Identify which cell holds the provided text, then report its [X, Y] central coordinate. 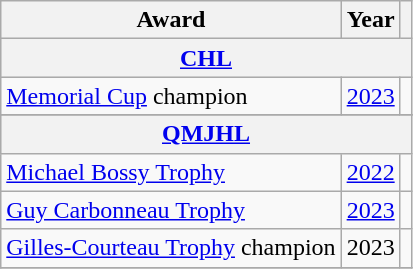
CHL [206, 58]
Guy Carbonneau Trophy [171, 210]
Michael Bossy Trophy [171, 172]
QMJHL [206, 134]
2022 [370, 172]
Year [370, 20]
Memorial Cup champion [171, 96]
Award [171, 20]
Gilles-Courteau Trophy champion [171, 248]
